Search for the cell housing the specified text and yield its (X, Y) center coordinate. 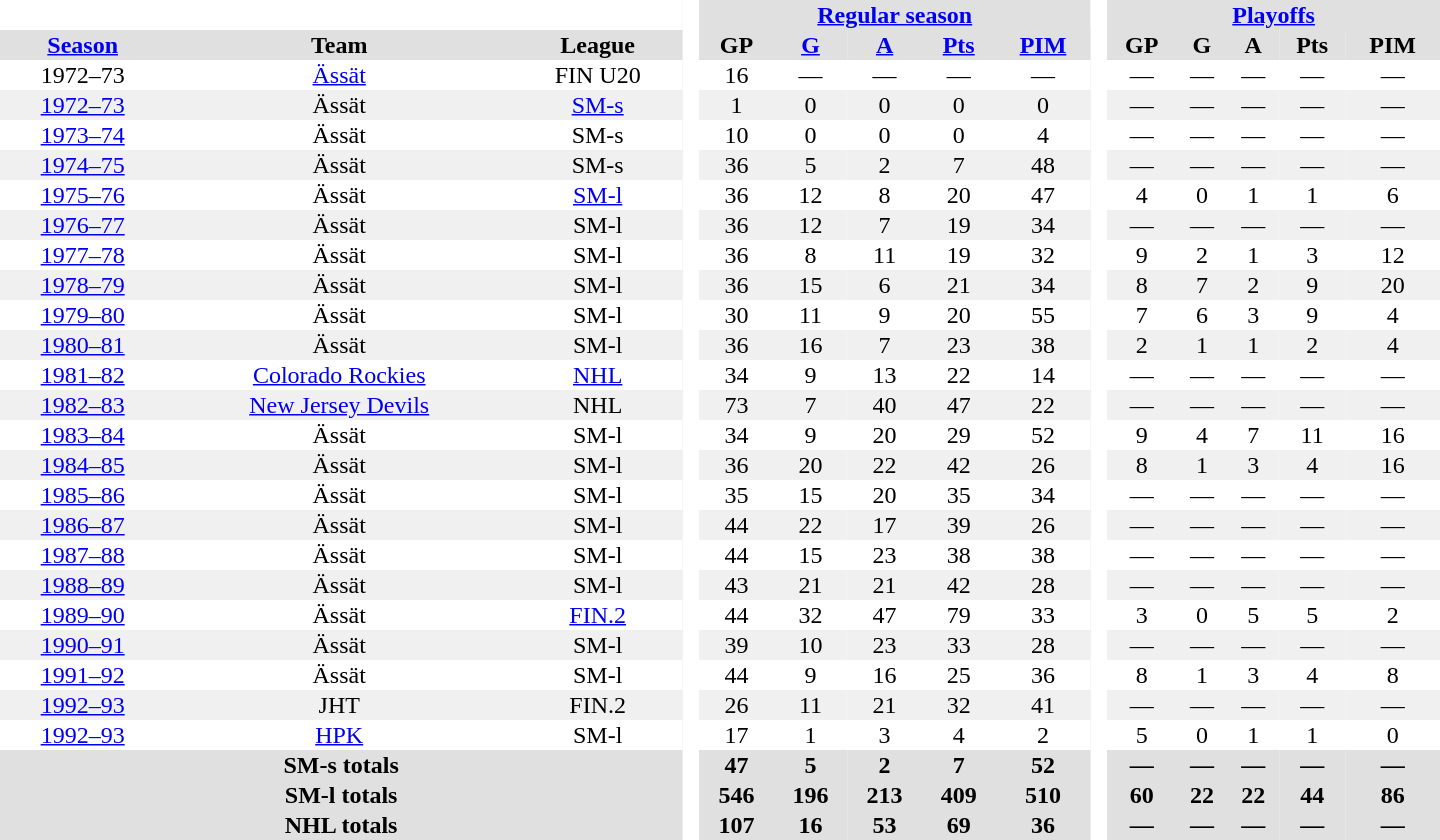
1978–79 (82, 285)
1974–75 (82, 165)
73 (736, 405)
30 (736, 315)
NHL totals (341, 825)
55 (1043, 315)
546 (736, 795)
FIN U20 (598, 75)
13 (885, 375)
Playoffs (1274, 15)
Season (82, 45)
69 (959, 825)
196 (810, 795)
1991–92 (82, 675)
25 (959, 675)
1973–74 (82, 135)
1989–90 (82, 615)
New Jersey Devils (339, 405)
41 (1043, 705)
Regular season (894, 15)
86 (1392, 795)
510 (1043, 795)
409 (959, 795)
1976–77 (82, 225)
HPK (339, 735)
213 (885, 795)
14 (1043, 375)
53 (885, 825)
1985–86 (82, 495)
Colorado Rockies (339, 375)
1987–88 (82, 555)
1980–81 (82, 345)
79 (959, 615)
60 (1142, 795)
1988–89 (82, 585)
48 (1043, 165)
1983–84 (82, 435)
1979–80 (82, 315)
SM-s totals (341, 765)
1981–82 (82, 375)
107 (736, 825)
SM-l totals (341, 795)
1990–91 (82, 645)
1982–83 (82, 405)
JHT (339, 705)
40 (885, 405)
1984–85 (82, 465)
1975–76 (82, 195)
43 (736, 585)
1986–87 (82, 525)
Team (339, 45)
1977–78 (82, 255)
League (598, 45)
29 (959, 435)
